Return the (x, y) coordinate for the center point of the cell that contains the specified text.  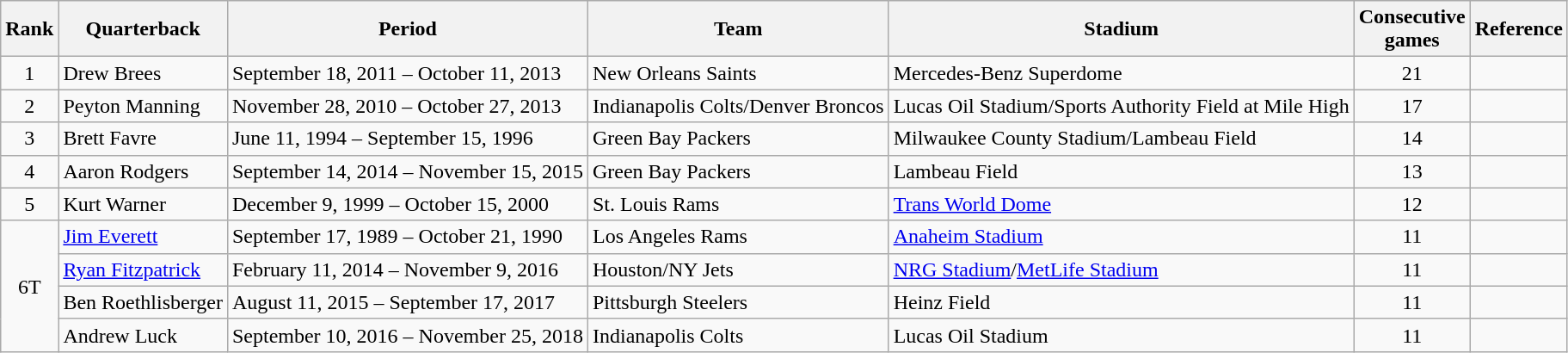
February 11, 2014 – November 9, 2016 (408, 269)
Lucas Oil Stadium (1122, 335)
September 10, 2016 – November 25, 2018 (408, 335)
3 (29, 139)
Reference (1519, 29)
Stadium (1122, 29)
13 (1412, 171)
New Orleans Saints (738, 73)
Lucas Oil Stadium/Sports Authority Field at Mile High (1122, 106)
2 (29, 106)
June 11, 1994 – September 15, 1996 (408, 139)
Period (408, 29)
Lambeau Field (1122, 171)
Jim Everett (143, 237)
Houston/NY Jets (738, 269)
NRG Stadium/MetLife Stadium (1122, 269)
September 14, 2014 – November 15, 2015 (408, 171)
August 11, 2015 – September 17, 2017 (408, 302)
Milwaukee County Stadium/Lambeau Field (1122, 139)
Rank (29, 29)
Mercedes-Benz Superdome (1122, 73)
Andrew Luck (143, 335)
4 (29, 171)
12 (1412, 204)
Pittsburgh Steelers (738, 302)
21 (1412, 73)
Heinz Field (1122, 302)
September 18, 2011 – October 11, 2013 (408, 73)
Team (738, 29)
Ben Roethlisberger (143, 302)
6T (29, 286)
14 (1412, 139)
Consecutivegames (1412, 29)
September 17, 1989 – October 21, 1990 (408, 237)
5 (29, 204)
Drew Brees (143, 73)
Kurt Warner (143, 204)
Peyton Manning (143, 106)
Quarterback (143, 29)
17 (1412, 106)
December 9, 1999 – October 15, 2000 (408, 204)
November 28, 2010 – October 27, 2013 (408, 106)
Indianapolis Colts (738, 335)
Los Angeles Rams (738, 237)
Brett Favre (143, 139)
Aaron Rodgers (143, 171)
Anaheim Stadium (1122, 237)
Indianapolis Colts/Denver Broncos (738, 106)
1 (29, 73)
St. Louis Rams (738, 204)
Trans World Dome (1122, 204)
Ryan Fitzpatrick (143, 269)
